Detect which cell encompasses the target text, then output its [x, y] center coordinate. 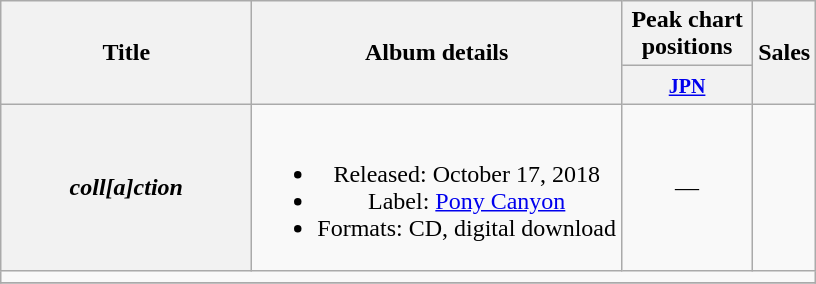
Title [126, 52]
coll[a]ction [126, 188]
Released: October 17, 2018Label: Pony CanyonFormats: CD, digital download [437, 188]
Peak chart positions [688, 34]
— [688, 188]
JPN [688, 85]
Sales [784, 52]
Album details [437, 52]
